Extract the (x, y) coordinate from the center of the cell holding the provided text.  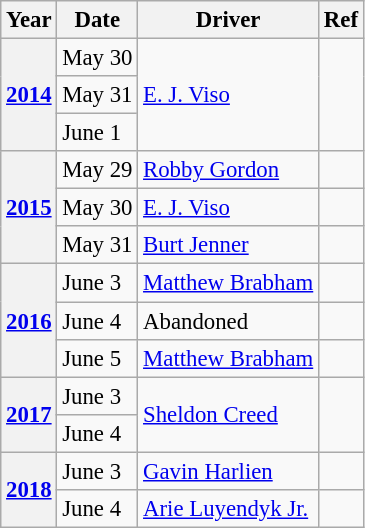
Burt Jenner (228, 245)
Year (29, 20)
2016 (29, 320)
Ref (342, 20)
Abandoned (228, 321)
Arie Luyendyk Jr. (228, 509)
2017 (29, 414)
Robby Gordon (228, 170)
Sheldon Creed (228, 414)
2015 (29, 208)
May 29 (98, 170)
Gavin Harlien (228, 471)
2018 (29, 490)
June 1 (98, 133)
Driver (228, 20)
2014 (29, 96)
Date (98, 20)
June 5 (98, 358)
